Provide the [X, Y] coordinate of the cell's center where the given text is located.  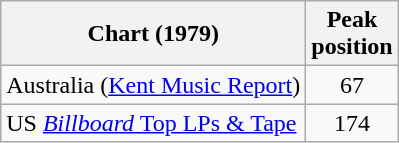
Peakposition [352, 34]
Australia (Kent Music Report) [154, 85]
174 [352, 123]
US Billboard Top LPs & Tape [154, 123]
Chart (1979) [154, 34]
67 [352, 85]
